Extract the (x, y) coordinate from the center of the cell holding the provided text.  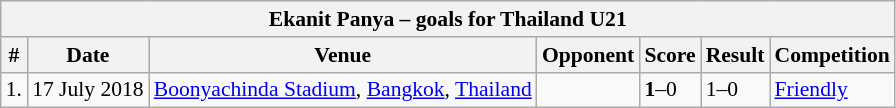
1. (14, 90)
Ekanit Panya – goals for Thailand U21 (448, 19)
Boonyachinda Stadium, Bangkok, Thailand (343, 90)
Score (670, 55)
Opponent (588, 55)
Result (736, 55)
Friendly (832, 90)
Venue (343, 55)
17 July 2018 (88, 90)
# (14, 55)
Competition (832, 55)
Date (88, 55)
